Find where the given text appears and provide that cell's center as (x, y) coordinate. 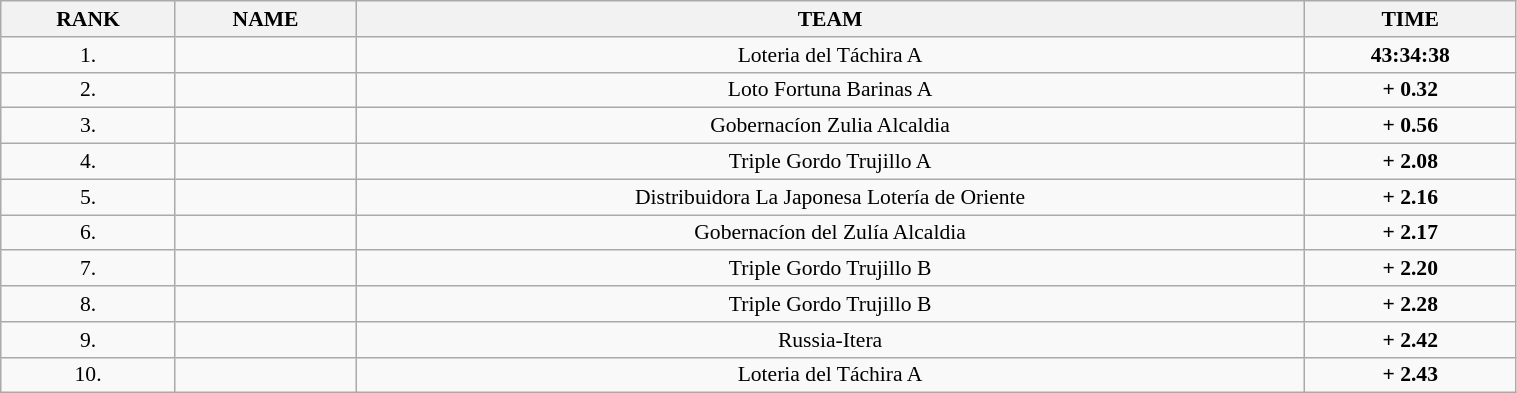
6. (88, 233)
5. (88, 197)
Gobernacíon Zulia Alcaldia (830, 126)
Distribuidora La Japonesa Lotería de Oriente (830, 197)
9. (88, 340)
2. (88, 90)
TIME (1410, 19)
RANK (88, 19)
+ 2.16 (1410, 197)
+ 2.17 (1410, 233)
10. (88, 375)
3. (88, 126)
+ 0.56 (1410, 126)
Triple Gordo Trujillo A (830, 162)
4. (88, 162)
+ 2.28 (1410, 304)
TEAM (830, 19)
8. (88, 304)
+ 2.42 (1410, 340)
Gobernacíon del Zulía Alcaldia (830, 233)
+ 2.20 (1410, 269)
+ 2.43 (1410, 375)
Loto Fortuna Barinas A (830, 90)
43:34:38 (1410, 55)
+ 2.08 (1410, 162)
Russia-Itera (830, 340)
1. (88, 55)
NAME (265, 19)
+ 0.32 (1410, 90)
7. (88, 269)
